Pinpoint the cell where the given text exists, returning its (x, y) midpoint coordinate. 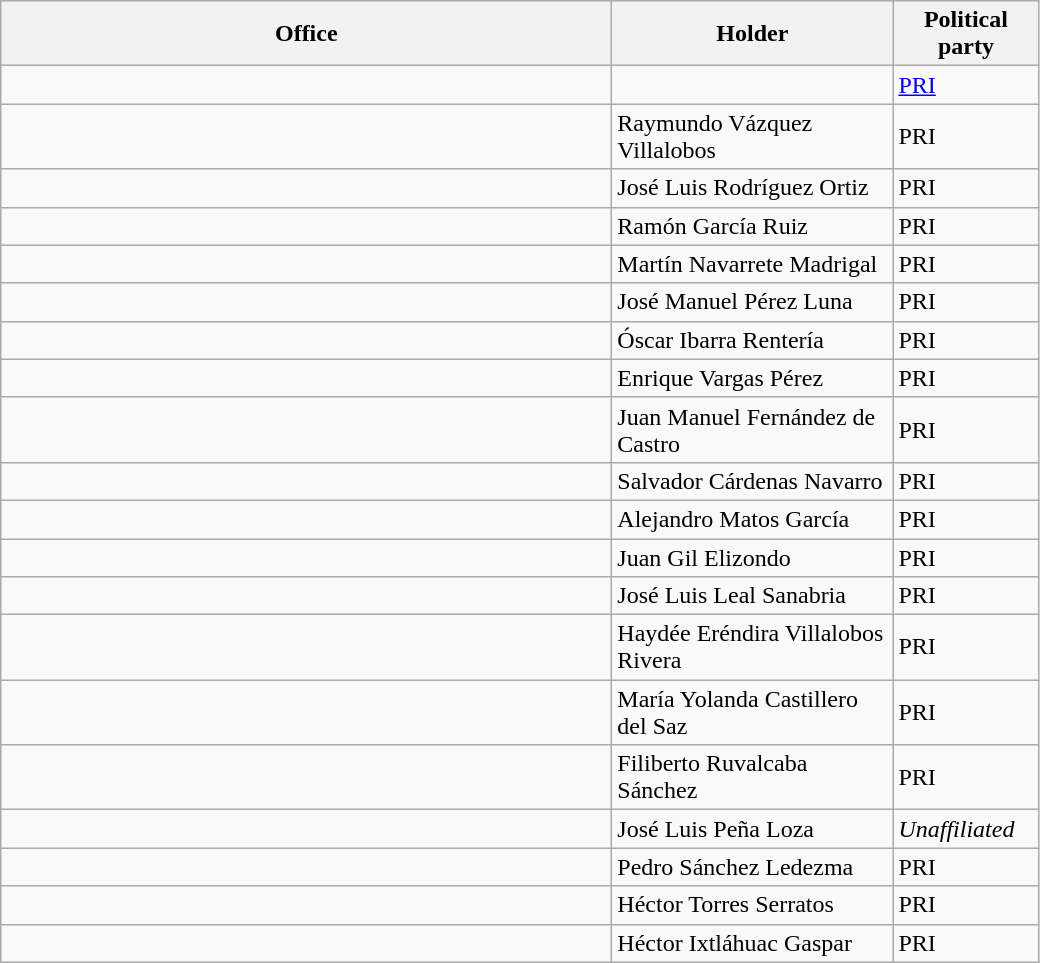
Héctor Torres Serratos (752, 905)
José Luis Rodríguez Ortiz (752, 188)
Office (306, 34)
Salvador Cárdenas Navarro (752, 481)
María Yolanda Castillero del Saz (752, 712)
Héctor Ixtláhuac Gaspar (752, 943)
Juan Gil Elizondo (752, 557)
Holder (752, 34)
José Manuel Pérez Luna (752, 302)
Political party (966, 34)
Óscar Ibarra Rentería (752, 340)
Haydée Eréndira Villalobos Rivera (752, 648)
Enrique Vargas Pérez (752, 378)
Filiberto Ruvalcaba Sánchez (752, 778)
Martín Navarrete Madrigal (752, 264)
Alejandro Matos García (752, 519)
José Luis Peña Loza (752, 829)
Pedro Sánchez Ledezma (752, 867)
Raymundo Vázquez Villalobos (752, 136)
Juan Manuel Fernández de Castro (752, 430)
José Luis Leal Sanabria (752, 596)
Ramón García Ruiz (752, 226)
Unaffiliated (966, 829)
